Search for the cell housing the specified text and yield its [X, Y] center coordinate. 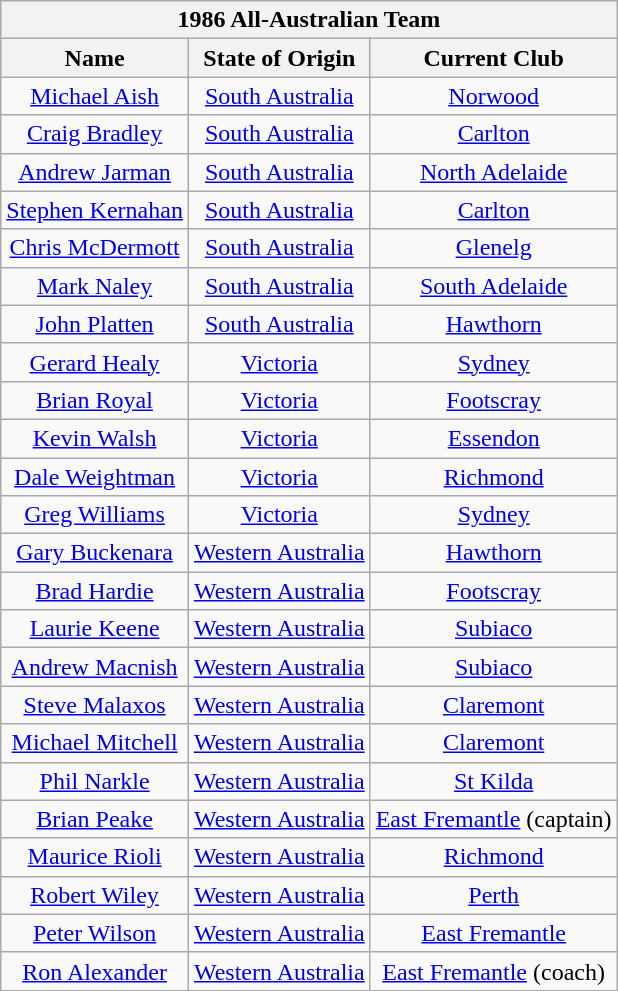
Gerard Healy [95, 362]
Perth [494, 895]
East Fremantle (coach) [494, 971]
Current Club [494, 58]
Laurie Keene [95, 629]
Dale Weightman [95, 477]
St Kilda [494, 781]
Peter Wilson [95, 933]
Andrew Macnish [95, 667]
1986 All-Australian Team [309, 20]
Name [95, 58]
Kevin Walsh [95, 438]
State of Origin [279, 58]
Gary Buckenara [95, 553]
Andrew Jarman [95, 172]
Mark Naley [95, 286]
Greg Williams [95, 515]
Robert Wiley [95, 895]
Stephen Kernahan [95, 210]
Michael Mitchell [95, 743]
Chris McDermott [95, 248]
East Fremantle (captain) [494, 819]
Steve Malaxos [95, 705]
Maurice Rioli [95, 857]
North Adelaide [494, 172]
Glenelg [494, 248]
South Adelaide [494, 286]
Norwood [494, 96]
Brian Royal [95, 400]
Brad Hardie [95, 591]
John Platten [95, 324]
Essendon [494, 438]
Brian Peake [95, 819]
Michael Aish [95, 96]
East Fremantle [494, 933]
Phil Narkle [95, 781]
Ron Alexander [95, 971]
Craig Bradley [95, 134]
